Scan for the cell matching the given text and deliver its [x, y] coordinate at center. 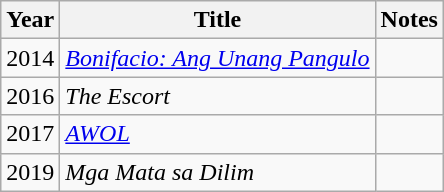
Bonifacio: Ang Unang Pangulo [218, 58]
Title [218, 20]
Mga Mata sa Dilim [218, 172]
2016 [30, 96]
AWOL [218, 134]
The Escort [218, 96]
Notes [409, 20]
2019 [30, 172]
Year [30, 20]
2014 [30, 58]
2017 [30, 134]
